Return [x, y] of the center of cell containing provided text 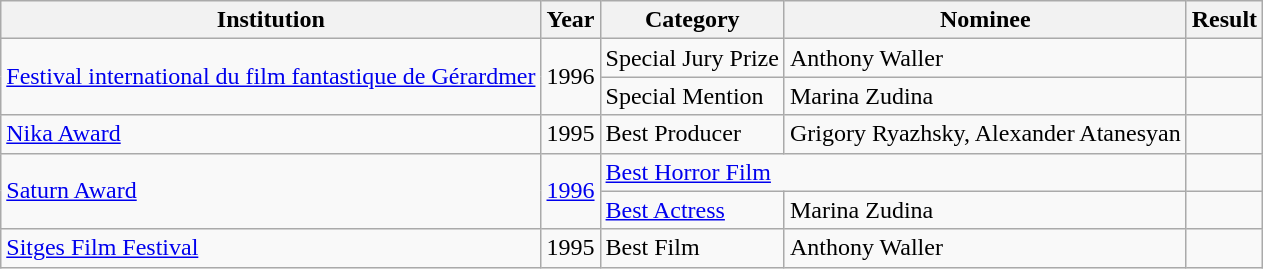
Nominee [985, 20]
Best Producer [692, 134]
Category [692, 20]
Result [1224, 20]
Best Actress [692, 210]
Special Mention [692, 96]
Saturn Award [271, 191]
Special Jury Prize [692, 58]
Sitges Film Festival [271, 248]
Festival international du film fantastique de Gérardmer [271, 77]
Institution [271, 20]
Best Film [692, 248]
Grigory Ryazhsky, Alexander Atanesyan [985, 134]
Nika Award [271, 134]
Best Horror Film [893, 172]
Year [570, 20]
